Search for the cell housing the specified text and yield its [X, Y] center coordinate. 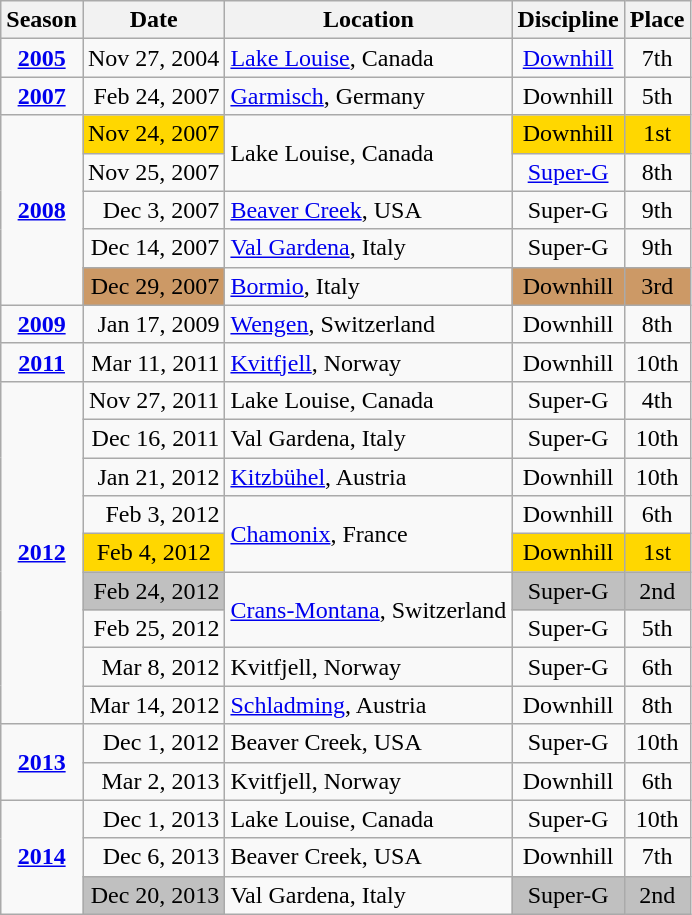
Chamonix, France [368, 534]
Date [153, 20]
Nov 24, 2007 [153, 134]
Season [42, 20]
Schladming, Austria [368, 705]
Bormio, Italy [368, 286]
Feb 4, 2012 [153, 553]
Crans-Montana, Switzerland [368, 610]
Dec 1, 2012 [153, 743]
2011 [42, 362]
Dec 6, 2013 [153, 857]
Discipline [568, 20]
Feb 24, 2012 [153, 591]
Dec 29, 2007 [153, 286]
Nov 25, 2007 [153, 172]
Wengen, Switzerland [368, 324]
Nov 27, 2004 [153, 58]
2005 [42, 58]
Feb 24, 2007 [153, 96]
Jan 17, 2009 [153, 324]
Mar 2, 2013 [153, 781]
2009 [42, 324]
Mar 14, 2012 [153, 705]
Kitzbühel, Austria [368, 477]
Dec 3, 2007 [153, 210]
Feb 25, 2012 [153, 629]
Jan 21, 2012 [153, 477]
Garmisch, Germany [368, 96]
Mar 8, 2012 [153, 667]
2014 [42, 857]
Mar 11, 2011 [153, 362]
2013 [42, 762]
2012 [42, 552]
Dec 14, 2007 [153, 248]
Location [368, 20]
Dec 1, 2013 [153, 819]
4th [657, 400]
2007 [42, 96]
3rd [657, 286]
2008 [42, 210]
Feb 3, 2012 [153, 515]
Dec 20, 2013 [153, 895]
Nov 27, 2011 [153, 400]
Dec 16, 2011 [153, 438]
Place [657, 20]
